Return the [X, Y] coordinate for the center point of the cell that contains the specified text.  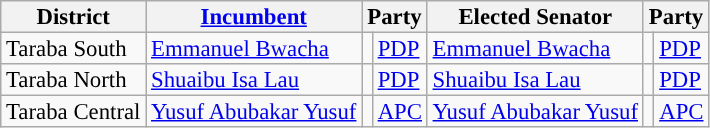
District [74, 17]
Taraba South [74, 49]
Taraba Central [74, 112]
Incumbent [254, 17]
Taraba North [74, 80]
Elected Senator [535, 17]
